For the text-containing cell, return its midpoint in [X, Y] coordinate format. 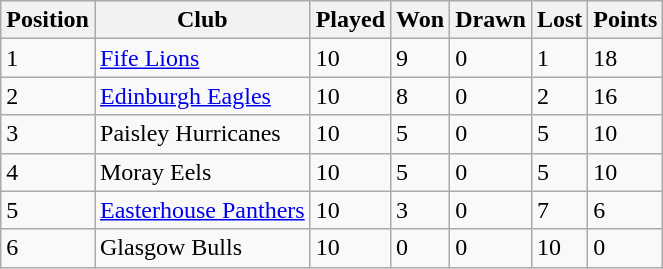
Played [350, 20]
Moray Eels [202, 172]
4 [48, 172]
Paisley Hurricanes [202, 134]
Points [626, 20]
Club [202, 20]
Easterhouse Panthers [202, 210]
16 [626, 96]
Fife Lions [202, 58]
8 [420, 96]
9 [420, 58]
Drawn [491, 20]
18 [626, 58]
Position [48, 20]
Glasgow Bulls [202, 248]
Edinburgh Eagles [202, 96]
Lost [559, 20]
Won [420, 20]
7 [559, 210]
